Locate the cell with the specified text and output its (X, Y) center coordinate. 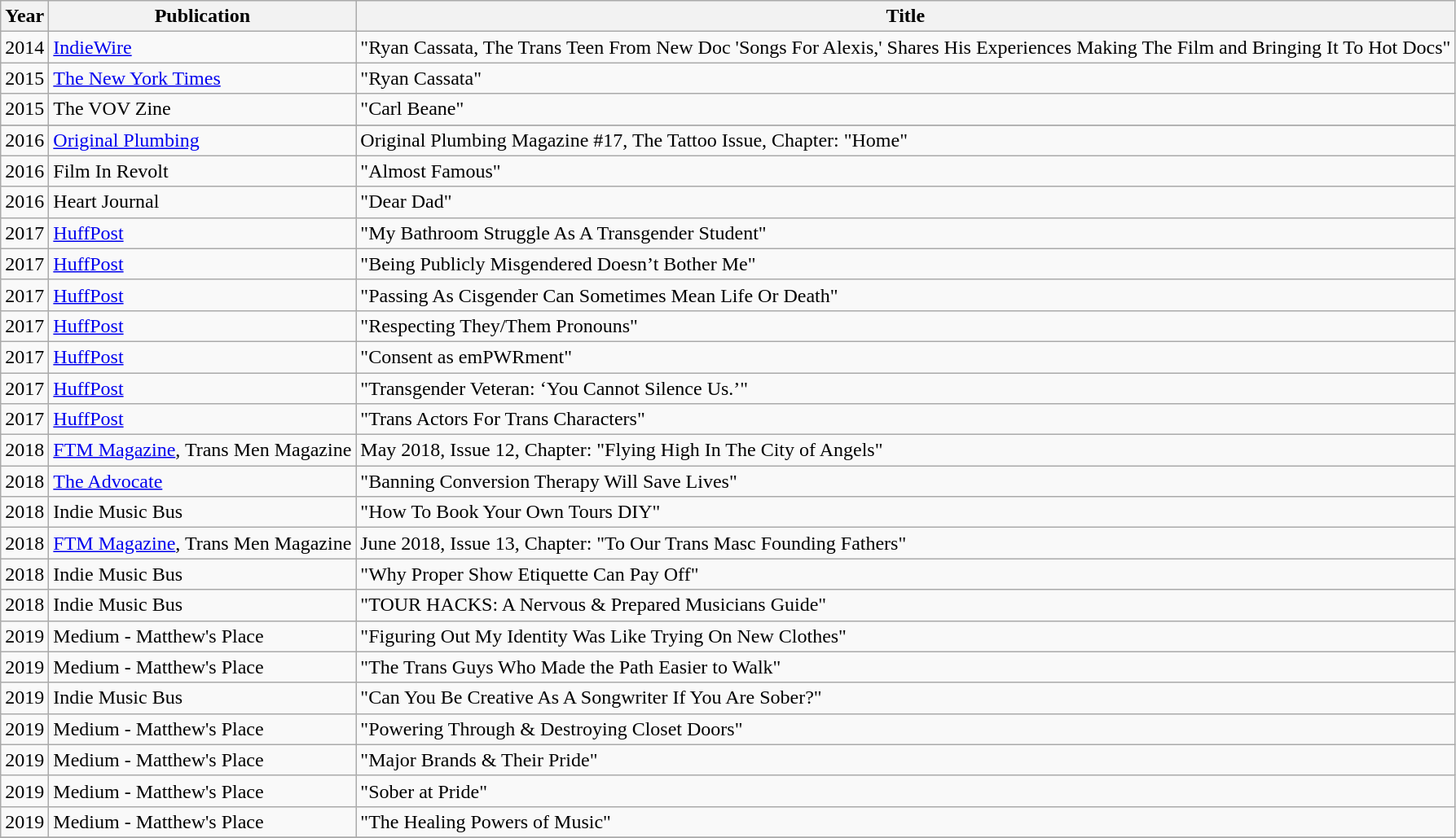
Year (24, 16)
"Carl Beane" (906, 109)
"Trans Actors For Trans Characters" (906, 419)
"Respecting They/Them Pronouns" (906, 326)
"Almost Famous" (906, 171)
"Figuring Out My Identity Was Like Trying On New Clothes" (906, 636)
IndieWire (202, 47)
"The Trans Guys Who Made the Path Easier to Walk" (906, 667)
Film In Revolt (202, 171)
"My Bathroom Struggle As A Transgender Student" (906, 233)
Original Plumbing Magazine #17, The Tattoo Issue, Chapter: "Home" (906, 140)
"Why Proper Show Etiquette Can Pay Off" (906, 574)
Title (906, 16)
"Being Publicly Misgendered Doesn’t Bother Me" (906, 264)
"Ryan Cassata, The Trans Teen From New Doc 'Songs For Alexis,' Shares His Experiences Making The Film and Bringing It To Hot Docs" (906, 47)
"Transgender Veteran: ‘You Cannot Silence Us.’" (906, 388)
Original Plumbing (202, 140)
"The Healing Powers of Music" (906, 822)
"Can You Be Creative As A Songwriter If You Are Sober?" (906, 698)
Publication (202, 16)
"Ryan Cassata" (906, 78)
"Major Brands & Their Pride" (906, 760)
The New York Times (202, 78)
"How To Book Your Own Tours DIY" (906, 512)
"Sober at Pride" (906, 791)
"Powering Through & Destroying Closet Doors" (906, 729)
Heart Journal (202, 202)
"Consent as emPWRment" (906, 357)
The VOV Zine (202, 109)
"TOUR HACKS: A Nervous & Prepared Musicians Guide" (906, 605)
The Advocate (202, 481)
2014 (24, 47)
"Dear Dad" (906, 202)
"Passing As Cisgender Can Sometimes Mean Life Or Death" (906, 295)
"Banning Conversion Therapy Will Save Lives" (906, 481)
June 2018, Issue 13, Chapter: "To Our Trans Masc Founding Fathers" (906, 543)
May 2018, Issue 12, Chapter: "Flying High In The City of Angels" (906, 450)
